Find where the given text appears and provide that cell's center as (X, Y) coordinate. 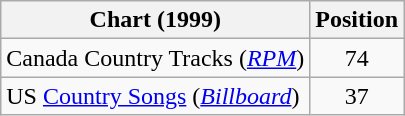
37 (357, 96)
74 (357, 58)
Position (357, 20)
Canada Country Tracks (RPM) (156, 58)
Chart (1999) (156, 20)
US Country Songs (Billboard) (156, 96)
